From the cell containing the given text, extract its center point as (X, Y) coordinate. 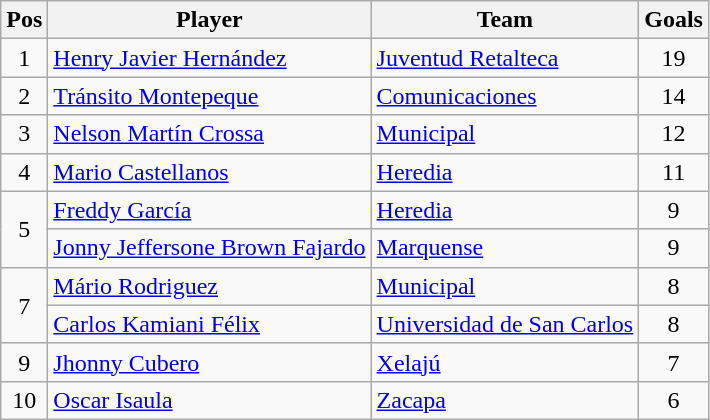
2 (24, 96)
Goals (674, 20)
11 (674, 172)
Pos (24, 20)
Zacapa (505, 400)
Jonny Jeffersone Brown Fajardo (210, 248)
Oscar Isaula (210, 400)
4 (24, 172)
3 (24, 134)
Carlos Kamiani Félix (210, 324)
Freddy García (210, 210)
Mario Castellanos (210, 172)
Team (505, 20)
6 (674, 400)
Juventud Retalteca (505, 58)
5 (24, 229)
10 (24, 400)
Marquense (505, 248)
19 (674, 58)
1 (24, 58)
Tránsito Montepeque (210, 96)
Universidad de San Carlos (505, 324)
Mário Rodriguez (210, 286)
Nelson Martín Crossa (210, 134)
Xelajú (505, 362)
Comunicaciones (505, 96)
Player (210, 20)
14 (674, 96)
12 (674, 134)
Henry Javier Hernández (210, 58)
Jhonny Cubero (210, 362)
